Return the (X, Y) coordinate for the center point of the cell that contains the specified text.  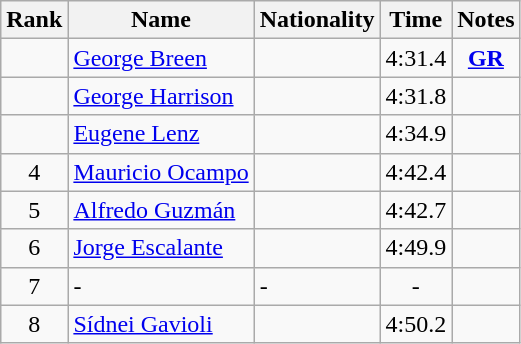
4:31.4 (416, 58)
Nationality (317, 20)
Name (161, 20)
Jorge Escalante (161, 248)
4:31.8 (416, 96)
4:42.7 (416, 210)
4:49.9 (416, 248)
Time (416, 20)
Alfredo Guzmán (161, 210)
8 (34, 324)
7 (34, 286)
George Breen (161, 58)
4 (34, 172)
GR (486, 58)
George Harrison (161, 96)
4:42.4 (416, 172)
6 (34, 248)
Eugene Lenz (161, 134)
Sídnei Gavioli (161, 324)
4:50.2 (416, 324)
Mauricio Ocampo (161, 172)
Rank (34, 20)
5 (34, 210)
Notes (486, 20)
4:34.9 (416, 134)
